Detect which cell encompasses the target text, then output its (x, y) center coordinate. 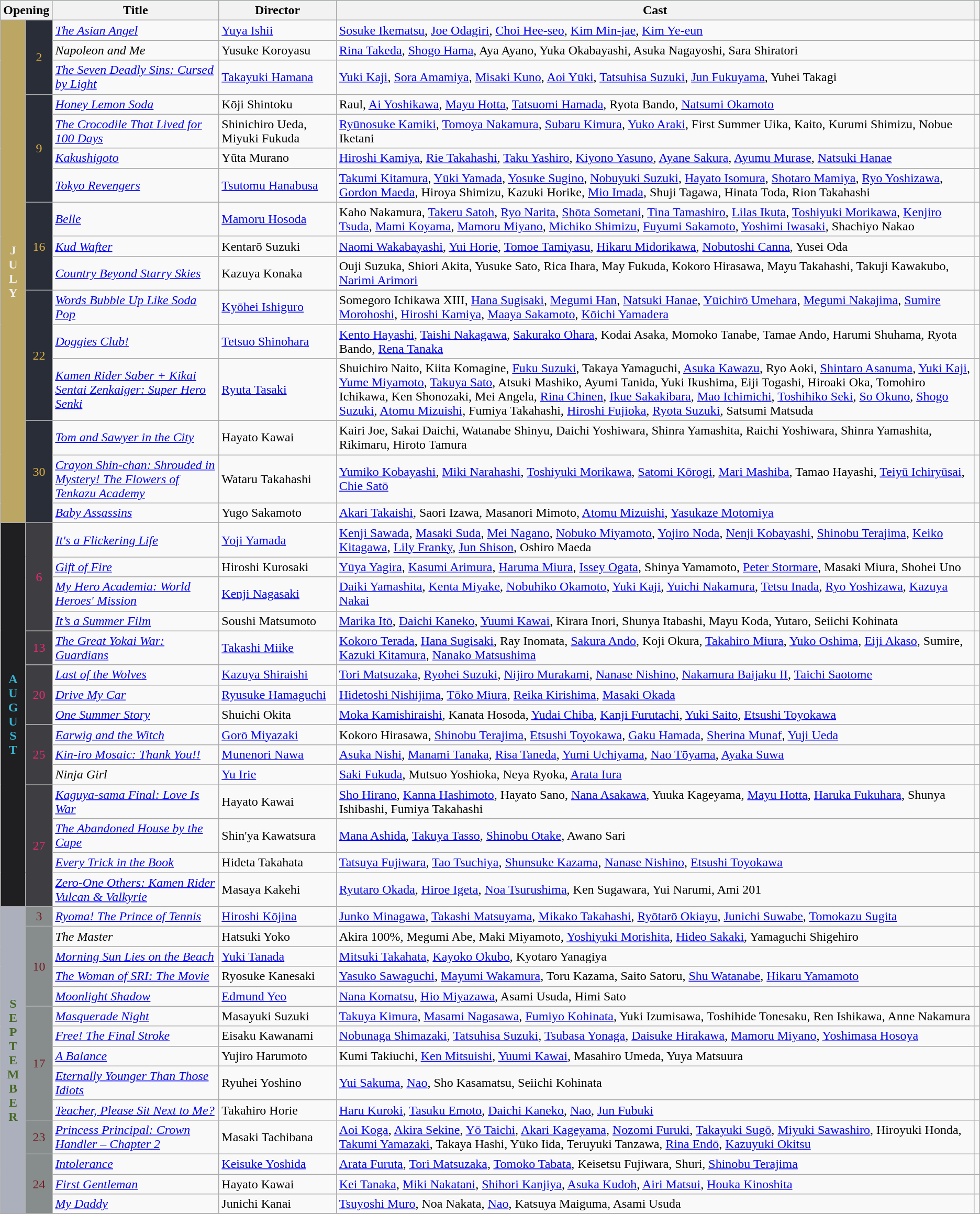
Masaya Kakehi (277, 890)
Ouji Suzuka, Shiori Akita, Yusuke Sato, Rica Ihara, May Fukuda, Kokoro Hirasawa, Mayu Takahashi, Takuji Kawakubo, Narimi Arimori (655, 273)
Opening (26, 10)
Raul, Ai Yoshikawa, Mayu Hotta, Tatsuomi Hamada, Ryota Bando, Natsumi Okamoto (655, 104)
13 (39, 648)
Junko Minagawa, Takashi Matsuyama, Mikako Takahashi, Ryōtarō Okiayu, Junichi Suwabe, Tomokazu Sugita (655, 917)
Kumi Takiuchi, Ken Mitsuishi, Yuumi Kawai, Masahiro Umeda, Yuya Matsuura (655, 1056)
Ryūnosuke Kamiki, Tomoya Nakamura, Subaru Kimura, Yuko Araki, First Summer Uika, Kaito, Kurumi Shimizu, Nobue Iketani (655, 131)
The Asian Angel (136, 30)
30 (39, 472)
10 (39, 966)
Eternally Younger Than Those Idiots (136, 1083)
Soushi Matsumoto (277, 621)
Junichi Kanai (277, 1204)
6 (39, 577)
Morning Sun Lies on the Beach (136, 956)
Hatsuki Yoko (277, 937)
First Gentleman (136, 1184)
Saki Fukuda, Mutsuo Yoshioka, Neya Ryoka, Arata Iura (655, 774)
The Abandoned House by the Cape (136, 836)
Kamen Rider Saber + Kikai Sentai Zenkaiger: Super Hero Senki (136, 389)
One Summer Story (136, 715)
Eisaku Kawanami (277, 1036)
Masaki Tachibana (277, 1137)
Hiroshi Kamiya, Rie Takahashi, Taku Yashiro, Kiyono Yasuno, Ayane Sakura, Ayumu Murase, Natsuki Hanae (655, 158)
Shin'ya Kawatsura (277, 836)
16 (39, 246)
Edmund Yeo (277, 996)
Ryusuke Hamaguchi (277, 695)
9 (39, 148)
My Daddy (136, 1204)
Kento Hayashi, Taishi Nakagawa, Sakurako Ohara, Kodai Asaka, Momoko Tanabe, Tamae Ando, Harumi Shuhama, Ryota Bando, Rena Tanaka (655, 341)
Yu Irie (277, 774)
Words Bubble Up Like Soda Pop (136, 307)
Shinichiro Ueda, Miyuki Fukuda (277, 131)
Moonlight Shadow (136, 996)
AUGUST (14, 715)
Wataru Takahashi (277, 479)
Tsuyoshi Muro, Noa Nakata, Nao, Katsuya Maiguma, Asami Usuda (655, 1204)
My Hero Academia: World Heroes' Mission (136, 594)
Kaguya-sama Final: Love Is War (136, 801)
Yui Sakuma, Nao, Sho Kasamatsu, Seiichi Kohinata (655, 1083)
Kyōhei Ishiguro (277, 307)
Tori Matsuzaka, Ryohei Suzuki, Nijiro Murakami, Nanase Nishino, Nakamura Baijaku II, Taichi Saotome (655, 675)
Hideta Takahata (277, 863)
Yuya Ishii (277, 30)
Title (136, 10)
Doggies Club! (136, 341)
Kei Tanaka, Miki Nakatani, Shihori Kanjiya, Asuka Kudoh, Airi Matsui, Houka Kinoshita (655, 1184)
Yugo Sakamoto (277, 513)
Intolerance (136, 1164)
Mitsuki Takahata, Kayoko Okubo, Kyotaro Yanagiya (655, 956)
Ryuta Tasaki (277, 389)
Yumiko Kobayashi, Miki Narahashi, Toshiyuki Morikawa, Satomi Kōrogi, Mari Mashiba, Tamao Hayashi, Teiyū Ichiryūsai, Chie Satō (655, 479)
A Balance (136, 1056)
Akari Takaishi, Saori Izawa, Masanori Mimoto, Atomu Mizuishi, Yasukaze Motomiya (655, 513)
Keisuke Yoshida (277, 1164)
It’s a Summer Film (136, 621)
Yūta Murano (277, 158)
Hidetoshi Nishijima, Tōko Miura, Reika Kirishima, Masaki Okada (655, 695)
Kairi Joe, Sakai Daichi, Watanabe Shinyu, Daichi Yoshiwara, Shinra Yamashita, Raichi Yoshiwara, Shinra Yamashita, Rikimaru, Hiroto Tamura (655, 438)
Kazuya Shiraishi (277, 675)
Yūya Yagira, Kasumi Arimura, Haruma Miura, Issey Ogata, Shinya Yamamoto, Peter Stormare, Masaki Miura, Shohei Uno (655, 567)
Daiki Yamashita, Kenta Miyake, Nobuhiko Okamoto, Yuki Kaji, Yuichi Nakamura, Tetsu Inada, Ryo Yoshizawa, Kazuya Nakai (655, 594)
Yasuko Sawaguchi, Mayumi Wakamura, Toru Kazama, Saito Satoru, Shu Watanabe, Hikaru Yamamoto (655, 976)
Tokyo Revengers (136, 185)
Tatsuya Fujiwara, Tao Tsuchiya, Shunsuke Kazama, Nanase Nishino, Etsushi Toyokawa (655, 863)
Cast (655, 10)
The Crocodile That Lived for 100 Days (136, 131)
Ryuhei Yoshino (277, 1083)
Yujiro Harumoto (277, 1056)
Mana Ashida, Takuya Tasso, Shinobu Otake, Awano Sari (655, 836)
Tetsuo Shinohara (277, 341)
Princess Principal: Crown Handler – Chapter 2 (136, 1137)
Tom and Sawyer in the City (136, 438)
Kud Wafter (136, 246)
It's a Flickering Life (136, 540)
Last of the Wolves (136, 675)
Sosuke Ikematsu, Joe Odagiri, Choi Hee-seo, Kim Min-jae, Kim Ye-eun (655, 30)
Crayon Shin-chan: Shrouded in Mystery! The Flowers of Tenkazu Academy (136, 479)
Belle (136, 219)
Tsutomu Hanabusa (277, 185)
Takashi Miike (277, 648)
Gorō Miyazaki (277, 734)
Nana Komatsu, Hio Miyazawa, Asami Usuda, Himi Sato (655, 996)
Marika Itō, Daichi Kaneko, Yuumi Kawai, Kirara Inori, Shunya Itabashi, Mayu Koda, Yutaro, Seiichi Kohinata (655, 621)
Zero-One Others: Kamen Rider Vulcan & Valkyrie (136, 890)
20 (39, 695)
JULY (14, 272)
Honey Lemon Soda (136, 104)
Sho Hirano, Kanna Hashimoto, Hayato Sano, Nana Asakawa, Yuuka Kageyama, Mayu Hotta, Haruka Fukuhara, Shunya Ishibashi, Fumiya Takahashi (655, 801)
Yoji Yamada (277, 540)
Shuichi Okita (277, 715)
Ryosuke Kanesaki (277, 976)
Baby Assassins (136, 513)
Yusuke Koroyasu (277, 50)
Ninja Girl (136, 774)
25 (39, 754)
Gift of Fire (136, 567)
Ryutaro Okada, Hiroe Igeta, Noa Tsurushima, Ken Sugawara, Yui Narumi, Ami 201 (655, 890)
23 (39, 1137)
Mamoru Hosoda (277, 219)
24 (39, 1184)
Naomi Wakabayashi, Yui Horie, Tomoe Tamiyasu, Hikaru Midorikawa, Nobutoshi Canna, Yusei Oda (655, 246)
Nobunaga Shimazaki, Tatsuhisa Suzuki, Tsubasa Yonaga, Daisuke Hirakawa, Mamoru Miyano, Yoshimasa Hosoya (655, 1036)
Yuki Kaji, Sora Amamiya, Misaki Kuno, Aoi Yūki, Tatsuhisa Suzuki, Jun Fukuyama, Yuhei Takagi (655, 77)
Hiroshi Kurosaki (277, 567)
Kenji Nagasaki (277, 594)
The Master (136, 937)
The Woman of SRI: The Movie (136, 976)
Munenori Nawa (277, 754)
27 (39, 845)
Every Trick in the Book (136, 863)
Kin-iro Mosaic: Thank You!! (136, 754)
Kokoro Hirasawa, Shinobu Terajima, Etsushi Toyokawa, Gaku Hamada, Sherina Munaf, Yuji Ueda (655, 734)
22 (39, 355)
Yuki Tanada (277, 956)
Teacher, Please Sit Next to Me? (136, 1110)
Director (277, 10)
Hiroshi Kōjina (277, 917)
Masayuki Suzuki (277, 1016)
Napoleon and Me (136, 50)
Kentarō Suzuki (277, 246)
Asuka Nishi, Manami Tanaka, Risa Taneda, Yumi Uchiyama, Nao Tōyama, Ayaka Suwa (655, 754)
Rina Takeda, Shogo Hama, Aya Ayano, Yuka Okabayashi, Asuka Nagayoshi, Sara Shiratori (655, 50)
Kazuya Konaka (277, 273)
17 (39, 1063)
Takahiro Horie (277, 1110)
3 (39, 917)
Drive My Car (136, 695)
Kakushigoto (136, 158)
The Seven Deadly Sins: Cursed by Light (136, 77)
The Great Yokai War: Guardians (136, 648)
Takayuki Hamana (277, 77)
Earwig and the Witch (136, 734)
Akira 100%, Megumi Abe, Maki Miyamoto, Yoshiyuki Morishita, Hideo Sakaki, Yamaguchi Shigehiro (655, 937)
Masquerade Night (136, 1016)
Takuya Kimura, Masami Nagasawa, Fumiyo Kohinata, Yuki Izumisawa, Toshihide Tonesaku, Ren Ishikawa, Anne Nakamura (655, 1016)
2 (39, 58)
SEPTEMBER (14, 1061)
Ryoma! The Prince of Tennis (136, 917)
Arata Furuta, Tori Matsuzaka, Tomoko Tabata, Keisetsu Fujiwara, Shuri, Shinobu Terajima (655, 1164)
Haru Kuroki, Tasuku Emoto, Daichi Kaneko, Nao, Jun Fubuki (655, 1110)
Moka Kamishiraishi, Kanata Hosoda, Yudai Chiba, Kanji Furutachi, Yuki Saito, Etsushi Toyokawa (655, 715)
Country Beyond Starry Skies (136, 273)
Free! The Final Stroke (136, 1036)
Kōji Shintoku (277, 104)
